Scan for the cell matching the given text and deliver its (x, y) coordinate at center. 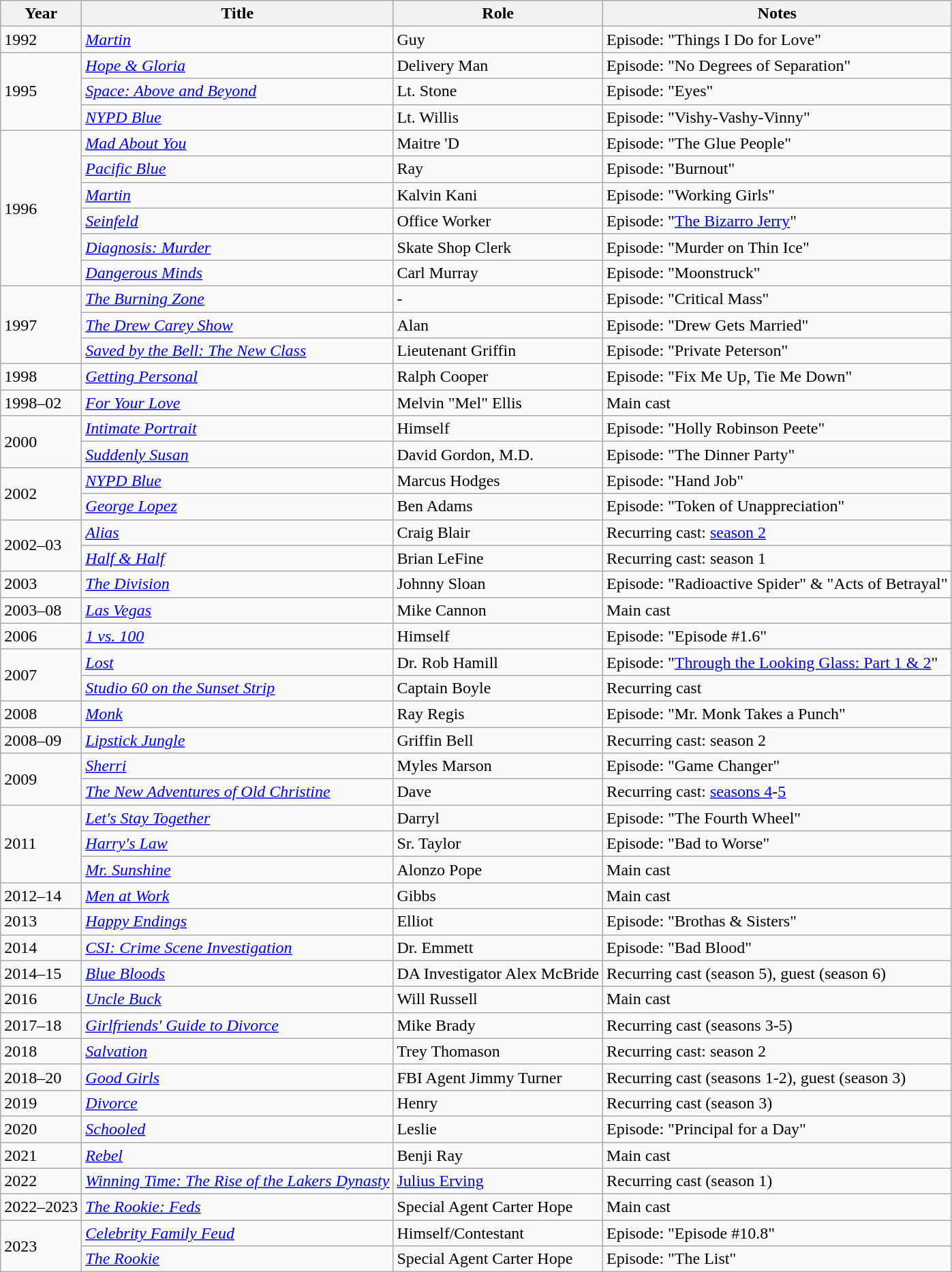
2021 (41, 1155)
Mad About You (237, 143)
Mike Cannon (498, 610)
2017–18 (41, 1025)
Mr. Sunshine (237, 870)
Recurring cast (seasons 1-2), guest (season 3) (777, 1077)
1996 (41, 208)
Alan (498, 325)
Melvin "Mel" Ellis (498, 403)
2016 (41, 999)
Gibbs (498, 896)
1997 (41, 324)
Recurring cast: seasons 4-5 (777, 792)
The Burning Zone (237, 299)
Ray Regis (498, 714)
Alias (237, 532)
Girlfriends' Guide to Divorce (237, 1025)
2019 (41, 1103)
Benji Ray (498, 1155)
The Rookie (237, 1259)
Episode: "Radioactive Spider" & "Acts of Betrayal" (777, 584)
Divorce (237, 1103)
Space: Above and Beyond (237, 91)
Episode: "Through the Looking Glass: Part 1 & 2" (777, 662)
Griffin Bell (498, 740)
Marcus Hodges (498, 481)
Half & Half (237, 558)
Men at Work (237, 896)
2022 (41, 1181)
Episode: "Eyes" (777, 91)
Mike Brady (498, 1025)
2012–14 (41, 896)
Diagnosis: Murder (237, 247)
Dr. Rob Hamill (498, 662)
2014–15 (41, 973)
Guy (498, 40)
Episode: "Burnout" (777, 169)
Office Worker (498, 221)
Episode: "Working Girls" (777, 195)
2011 (41, 844)
Skate Shop Clerk (498, 247)
Recurring cast: season 1 (777, 558)
Delivery Man (498, 65)
Happy Endings (237, 922)
Episode: "The Bizarro Jerry" (777, 221)
Year (41, 14)
Ralph Cooper (498, 377)
Episode: "Hand Job" (777, 481)
For Your Love (237, 403)
Episode: "Brothas & Sisters" (777, 922)
Brian LeFine (498, 558)
2009 (41, 779)
Good Girls (237, 1077)
Schooled (237, 1129)
Dangerous Minds (237, 273)
Episode: "The Glue People" (777, 143)
Uncle Buck (237, 999)
Darryl (498, 818)
DA Investigator Alex McBride (498, 973)
Episode: "Episode #1.6" (777, 636)
Celebrity Family Feud (237, 1233)
1995 (41, 91)
2007 (41, 675)
Title (237, 14)
Salvation (237, 1051)
Las Vegas (237, 610)
Episode: "Bad Blood" (777, 948)
2013 (41, 922)
Lost (237, 662)
1998–02 (41, 403)
Trey Thomason (498, 1051)
Episode: "Fix Me Up, Tie Me Down" (777, 377)
Intimate Portrait (237, 429)
Lipstick Jungle (237, 740)
2022–2023 (41, 1207)
Episode: "The Dinner Party" (777, 455)
2003–08 (41, 610)
Saved by the Bell: The New Class (237, 351)
Pacific Blue (237, 169)
2008–09 (41, 740)
Episode: "Bad to Worse" (777, 844)
CSI: Crime Scene Investigation (237, 948)
Episode: "No Degrees of Separation" (777, 65)
The New Adventures of Old Christine (237, 792)
Leslie (498, 1129)
Julius Erving (498, 1181)
David Gordon, M.D. (498, 455)
Role (498, 14)
Episode: "Game Changer" (777, 766)
Elliot (498, 922)
Captain Boyle (498, 688)
Notes (777, 14)
Episode: "Token of Unappreciation" (777, 506)
Johnny Sloan (498, 584)
- (498, 299)
Alonzo Pope (498, 870)
1998 (41, 377)
Lieutenant Griffin (498, 351)
Recurring cast (seasons 3-5) (777, 1025)
Sr. Taylor (498, 844)
Blue Bloods (237, 973)
George Lopez (237, 506)
Getting Personal (237, 377)
Episode: "Moonstruck" (777, 273)
Episode: "Mr. Monk Takes a Punch" (777, 714)
Recurring cast (season 5), guest (season 6) (777, 973)
Episode: "Things I Do for Love" (777, 40)
Lt. Stone (498, 91)
2014 (41, 948)
Carl Murray (498, 273)
Episode: "The List" (777, 1259)
Maitre 'D (498, 143)
Let's Stay Together (237, 818)
1 vs. 100 (237, 636)
Episode: "Murder on Thin Ice" (777, 247)
Dave (498, 792)
Kalvin Kani (498, 195)
Monk (237, 714)
Episode: "The Fourth Wheel" (777, 818)
Episode: "Holly Robinson Peete" (777, 429)
Myles Marson (498, 766)
Rebel (237, 1155)
2020 (41, 1129)
Recurring cast (season 3) (777, 1103)
2008 (41, 714)
Recurring cast (777, 688)
Episode: "Vishy-Vashy-Vinny" (777, 117)
Suddenly Susan (237, 455)
The Division (237, 584)
2002 (41, 494)
Episode: "Principal for a Day" (777, 1129)
FBI Agent Jimmy Turner (498, 1077)
Lt. Willis (498, 117)
Ben Adams (498, 506)
Seinfeld (237, 221)
Hope & Gloria (237, 65)
The Drew Carey Show (237, 325)
2000 (41, 442)
Episode: "Private Peterson" (777, 351)
2003 (41, 584)
Craig Blair (498, 532)
2006 (41, 636)
Will Russell (498, 999)
The Rookie: Feds (237, 1207)
Episode: "Episode #10.8" (777, 1233)
1992 (41, 40)
Episode: "Critical Mass" (777, 299)
2018–20 (41, 1077)
Himself/Contestant (498, 1233)
Episode: "Drew Gets Married" (777, 325)
Recurring cast (season 1) (777, 1181)
2002–03 (41, 545)
Harry's Law (237, 844)
Henry (498, 1103)
Winning Time: The Rise of the Lakers Dynasty (237, 1181)
2018 (41, 1051)
Studio 60 on the Sunset Strip (237, 688)
Dr. Emmett (498, 948)
Sherri (237, 766)
Ray (498, 169)
2023 (41, 1246)
